Return the (X, Y) coordinate for the center point of the cell that contains the specified text.  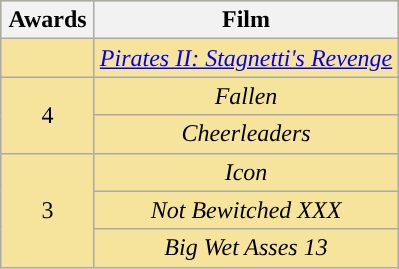
Pirates II: Stagnetti's Revenge (246, 58)
Cheerleaders (246, 134)
3 (48, 210)
Big Wet Asses 13 (246, 248)
4 (48, 115)
Fallen (246, 96)
Icon (246, 172)
Film (246, 20)
Not Bewitched XXX (246, 210)
Awards (48, 20)
